Find where the given text appears and provide that cell's center as (X, Y) coordinate. 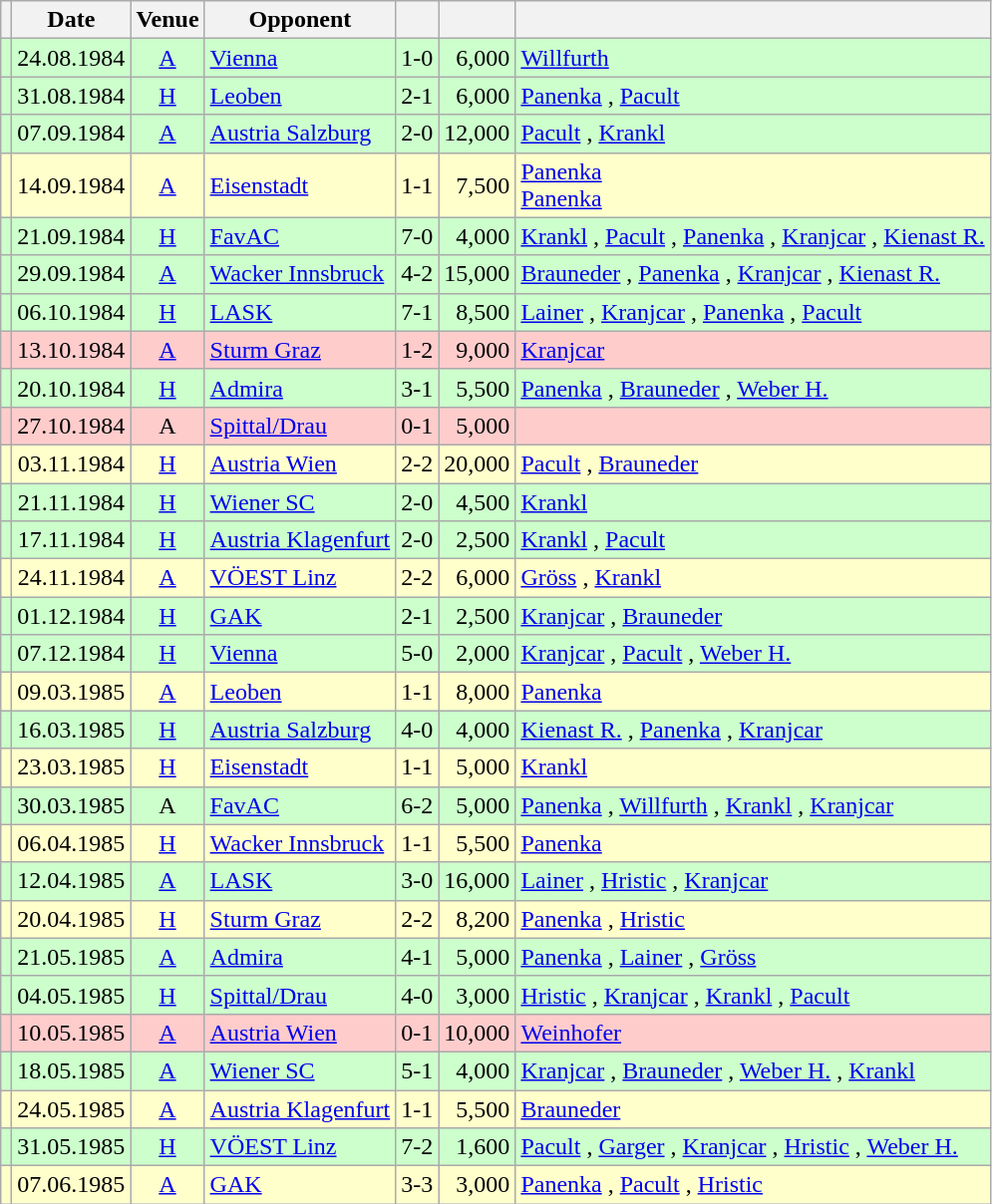
12.04.1985 (72, 881)
Panenka , Brauneder , Weber H. (753, 388)
3-3 (417, 1185)
21.05.1985 (72, 957)
17.11.1984 (72, 540)
30.03.1985 (72, 805)
8,200 (477, 919)
5-0 (417, 654)
01.12.1984 (72, 616)
12,000 (477, 134)
16.03.1985 (72, 730)
24.05.1985 (72, 1109)
Date (72, 20)
7-1 (417, 312)
Panenka , Willfurth , Krankl , Kranjcar (753, 805)
3-1 (417, 388)
Lainer , Kranjcar , Panenka , Pacult (753, 312)
5-1 (417, 1070)
4,500 (477, 501)
Hristic , Kranjcar , Krankl , Pacult (753, 995)
Kranjcar (753, 350)
Venue (167, 20)
1-0 (417, 58)
03.11.1984 (72, 463)
7-2 (417, 1147)
10.05.1985 (72, 1033)
Willfurth (753, 58)
Pacult , Krankl (753, 134)
16,000 (477, 881)
31.05.1985 (72, 1147)
23.03.1985 (72, 767)
21.09.1984 (72, 236)
Brauneder , Panenka , Kranjcar , Kienast R. (753, 274)
4-1 (417, 957)
24.08.1984 (72, 58)
Krankl , Pacult , Panenka , Kranjcar , Kienast R. (753, 236)
Pacult , Brauneder (753, 463)
Kienast R. , Panenka , Kranjcar (753, 730)
4-2 (417, 274)
1-2 (417, 350)
18.05.1985 (72, 1070)
2,000 (477, 654)
04.05.1985 (72, 995)
7,500 (477, 185)
7-0 (417, 236)
Gröss , Krankl (753, 578)
06.10.1984 (72, 312)
06.04.1985 (72, 843)
14.09.1984 (72, 185)
8,500 (477, 312)
21.11.1984 (72, 501)
20,000 (477, 463)
Brauneder (753, 1109)
6-2 (417, 805)
15,000 (477, 274)
20.10.1984 (72, 388)
3-0 (417, 881)
Pacult , Garger , Kranjcar , Hristic , Weber H. (753, 1147)
Opponent (300, 20)
Panenka Panenka (753, 185)
Krankl , Pacult (753, 540)
Weinhofer (753, 1033)
20.04.1985 (72, 919)
29.09.1984 (72, 274)
Panenka , Pacult , Hristic (753, 1185)
Panenka , Hristic (753, 919)
Panenka , Lainer , Gröss (753, 957)
Kranjcar , Brauneder (753, 616)
Panenka , Pacult (753, 96)
Lainer , Hristic , Kranjcar (753, 881)
27.10.1984 (72, 426)
9,000 (477, 350)
8,000 (477, 692)
13.10.1984 (72, 350)
10,000 (477, 1033)
31.08.1984 (72, 96)
09.03.1985 (72, 692)
1,600 (477, 1147)
Kranjcar , Brauneder , Weber H. , Krankl (753, 1070)
24.11.1984 (72, 578)
07.12.1984 (72, 654)
Kranjcar , Pacult , Weber H. (753, 654)
07.06.1985 (72, 1185)
07.09.1984 (72, 134)
